For the text-containing cell, return its midpoint in (x, y) coordinate format. 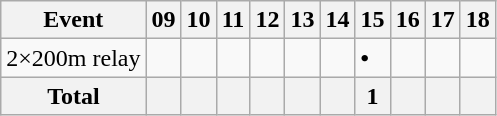
17 (442, 20)
09 (164, 20)
10 (198, 20)
16 (408, 20)
11 (233, 20)
Event (74, 20)
15 (372, 20)
Total (74, 96)
18 (478, 20)
2×200m relay (74, 58)
12 (268, 20)
1 (372, 96)
14 (338, 20)
13 (302, 20)
• (372, 58)
